Return the [X, Y] coordinate for the center point of the cell that contains the specified text.  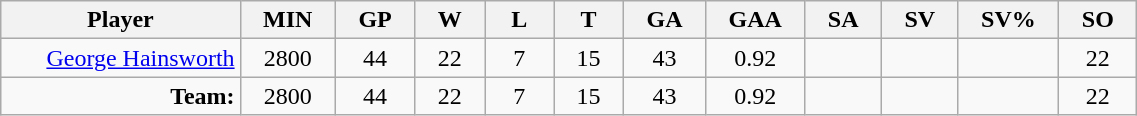
SO [1098, 20]
W [450, 20]
SV% [1008, 20]
GP [374, 20]
SA [844, 20]
GA [665, 20]
SV [920, 20]
Player [120, 20]
George Hainsworth [120, 58]
GAA [756, 20]
L [520, 20]
T [589, 20]
MIN [288, 20]
Team: [120, 96]
